Determine the (x, y) coordinate at the center of the cell enclosing the given text.  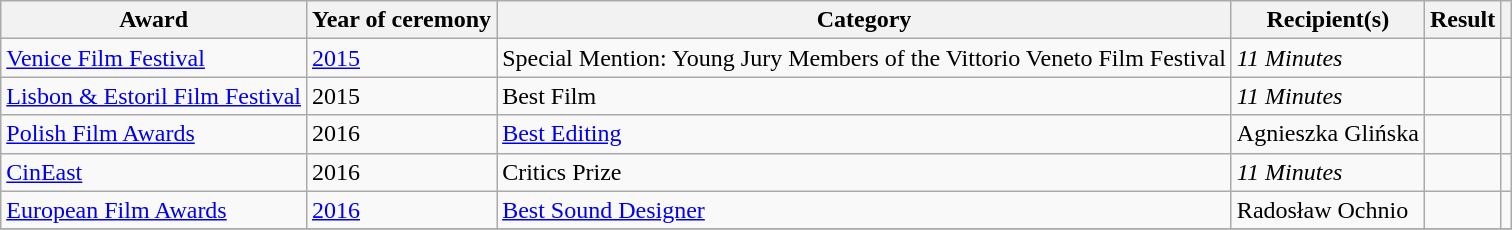
Best Film (864, 96)
European Film Awards (154, 210)
Lisbon & Estoril Film Festival (154, 96)
Best Editing (864, 134)
Best Sound Designer (864, 210)
Category (864, 20)
Polish Film Awards (154, 134)
Award (154, 20)
Radosław Ochnio (1328, 210)
Year of ceremony (401, 20)
Result (1462, 20)
Recipient(s) (1328, 20)
Venice Film Festival (154, 58)
Agnieszka Glińska (1328, 134)
CinEast (154, 172)
Critics Prize (864, 172)
Special Mention: Young Jury Members of the Vittorio Veneto Film Festival (864, 58)
